Scan for the cell matching the given text and deliver its (x, y) coordinate at center. 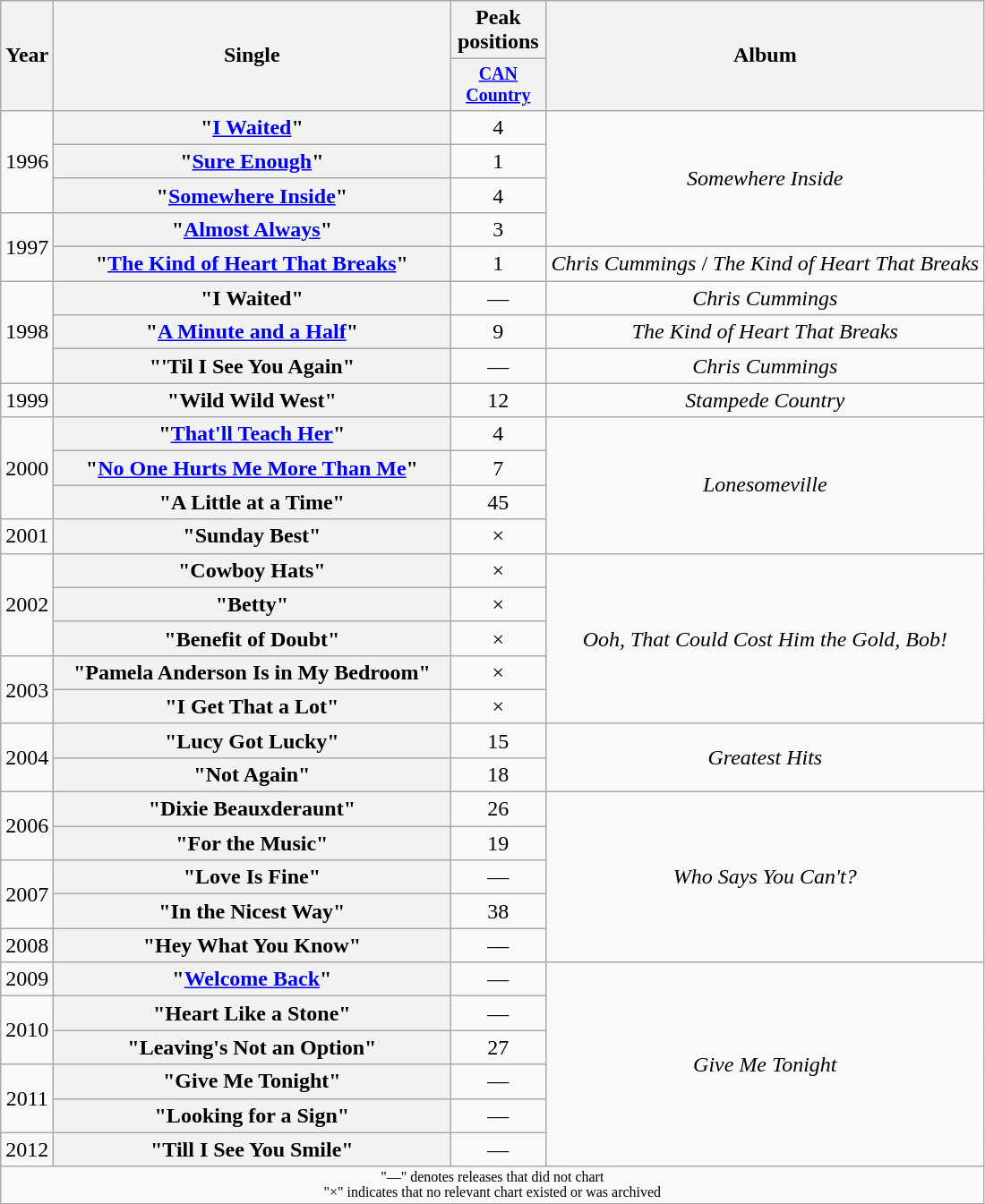
Chris Cummings / The Kind of Heart That Breaks (765, 264)
1998 (27, 332)
Peak positions (498, 30)
19 (498, 843)
"Looking for a Sign" (253, 1115)
2008 (27, 945)
The Kind of Heart That Breaks (765, 332)
2000 (27, 468)
"A Minute and a Half" (253, 332)
1996 (27, 161)
"—" denotes releases that did not chart"×" indicates that no relevant chart existed or was archived (492, 1185)
Stampede Country (765, 400)
"Benefit of Doubt" (253, 638)
"That'll Teach Her" (253, 434)
27 (498, 1047)
2009 (27, 979)
"No One Hurts Me More Than Me" (253, 468)
Lonesomeville (765, 485)
"Give Me Tonight" (253, 1081)
"Cowboy Hats" (253, 570)
26 (498, 809)
"A Little at a Time" (253, 502)
Ooh, That Could Cost Him the Gold, Bob! (765, 638)
38 (498, 911)
"'Til I See You Again" (253, 366)
"Hey What You Know" (253, 945)
"Welcome Back" (253, 979)
2007 (27, 894)
"Not Again" (253, 774)
"Somewhere Inside" (253, 195)
"Betty" (253, 604)
1999 (27, 400)
2001 (27, 536)
Greatest Hits (765, 757)
"Sunday Best" (253, 536)
Who Says You Can't? (765, 877)
9 (498, 332)
7 (498, 468)
"Leaving's Not an Option" (253, 1047)
Single (253, 56)
"Dixie Beauxderaunt" (253, 809)
1997 (27, 246)
CAN Country (498, 84)
"For the Music" (253, 843)
2010 (27, 1030)
"Till I See You Smile" (253, 1149)
"In the Nicest Way" (253, 911)
45 (498, 502)
"Almost Always" (253, 229)
"I Get That a Lot" (253, 706)
12 (498, 400)
2006 (27, 826)
"Lucy Got Lucky" (253, 740)
Year (27, 56)
"The Kind of Heart That Breaks" (253, 264)
Album (765, 56)
"Sure Enough" (253, 161)
Give Me Tonight (765, 1064)
18 (498, 774)
2002 (27, 604)
3 (498, 229)
2011 (27, 1098)
Somewhere Inside (765, 178)
2003 (27, 689)
2012 (27, 1149)
2004 (27, 757)
"Love Is Fine" (253, 877)
"Wild Wild West" (253, 400)
"Heart Like a Stone" (253, 1013)
15 (498, 740)
"Pamela Anderson Is in My Bedroom" (253, 672)
